Extract the (x, y) coordinate from the center of the cell holding the provided text.  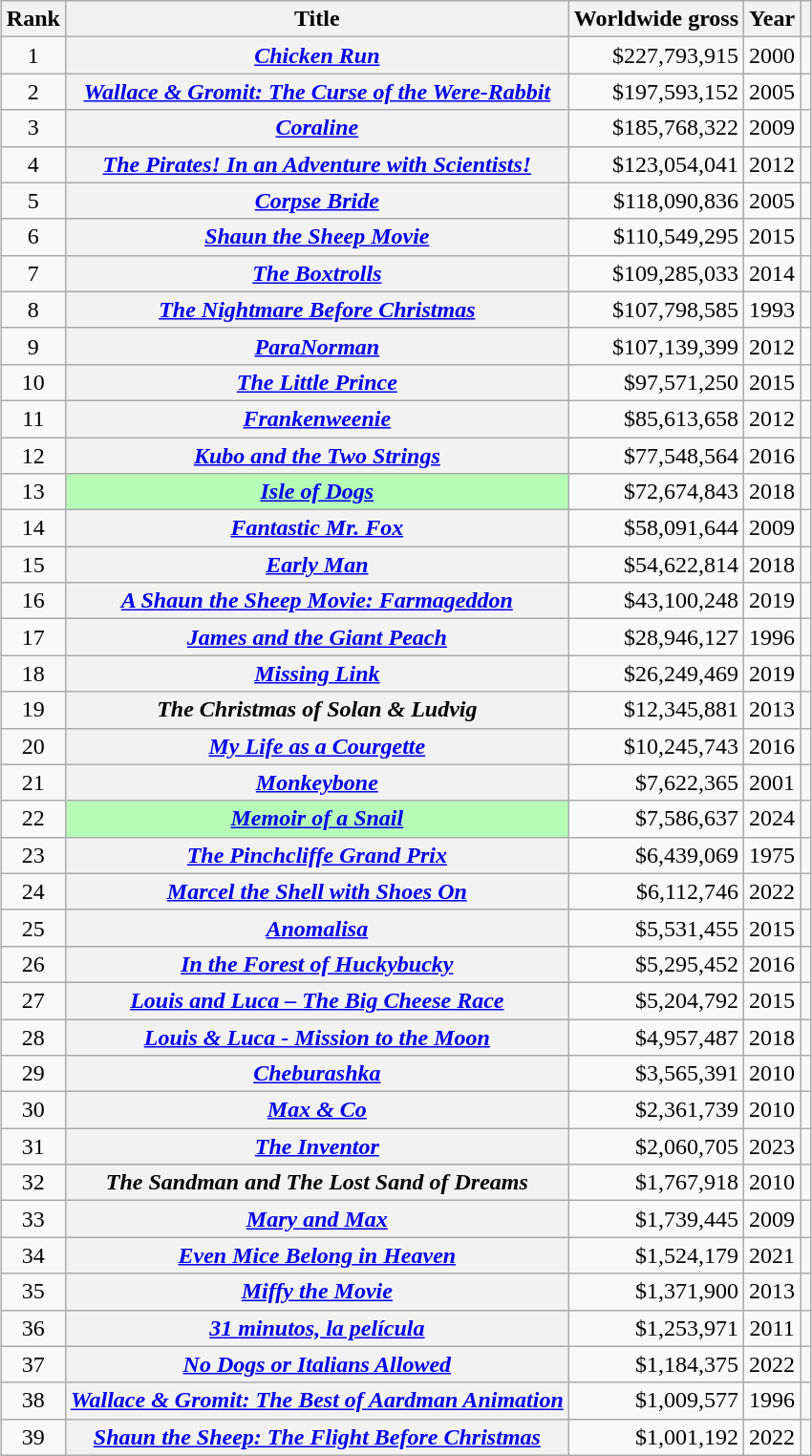
29 (32, 1074)
6 (32, 237)
$107,798,585 (655, 310)
$28,946,127 (655, 637)
$5,204,792 (655, 1000)
Coraline (317, 128)
Isle of Dogs (317, 492)
The Christmas of Solan & Ludvig (317, 710)
$227,793,915 (655, 55)
The Pinchcliffe Grand Prix (317, 855)
39 (32, 1437)
34 (32, 1255)
2023 (772, 1146)
17 (32, 637)
2001 (772, 782)
38 (32, 1401)
$1,009,577 (655, 1401)
$109,285,033 (655, 273)
$72,674,843 (655, 492)
25 (32, 928)
$197,593,152 (655, 92)
22 (32, 819)
Wallace & Gromit: The Curse of the Were-Rabbit (317, 92)
Frankenweenie (317, 418)
$7,622,365 (655, 782)
Fantastic Mr. Fox (317, 528)
2011 (772, 1328)
37 (32, 1364)
5 (32, 201)
$5,295,452 (655, 964)
$185,768,322 (655, 128)
$1,001,192 (655, 1437)
$12,345,881 (655, 710)
24 (32, 891)
1993 (772, 310)
Cheburashka (317, 1074)
$4,957,487 (655, 1037)
28 (32, 1037)
Corpse Bride (317, 201)
Wallace & Gromit: The Best of Aardman Animation (317, 1401)
$6,112,746 (655, 891)
31 (32, 1146)
The Little Prince (317, 382)
32 (32, 1183)
A Shaun the Sheep Movie: Farmageddon (317, 601)
21 (32, 782)
$97,571,250 (655, 382)
$2,361,739 (655, 1110)
12 (32, 456)
4 (32, 164)
27 (32, 1000)
No Dogs or Italians Allowed (317, 1364)
$123,054,041 (655, 164)
$1,739,445 (655, 1219)
The Sandman and The Lost Sand of Dreams (317, 1183)
2024 (772, 819)
1 (32, 55)
11 (32, 418)
Louis & Luca - Mission to the Moon (317, 1037)
$3,565,391 (655, 1074)
ParaNorman (317, 346)
9 (32, 346)
Year (772, 19)
Miffy the Movie (317, 1292)
2021 (772, 1255)
23 (32, 855)
$5,531,455 (655, 928)
Even Mice Belong in Heaven (317, 1255)
$6,439,069 (655, 855)
8 (32, 310)
3 (32, 128)
$43,100,248 (655, 601)
$7,586,637 (655, 819)
My Life as a Courgette (317, 746)
Memoir of a Snail (317, 819)
$1,184,375 (655, 1364)
$1,524,179 (655, 1255)
Rank (32, 19)
$54,622,814 (655, 565)
36 (32, 1328)
The Inventor (317, 1146)
Early Man (317, 565)
20 (32, 746)
33 (32, 1219)
$118,090,836 (655, 201)
Kubo and the Two Strings (317, 456)
2014 (772, 273)
26 (32, 964)
Max & Co (317, 1110)
Anomalisa (317, 928)
16 (32, 601)
$77,548,564 (655, 456)
13 (32, 492)
1975 (772, 855)
Worldwide gross (655, 19)
2 (32, 92)
Chicken Run (317, 55)
$1,371,900 (655, 1292)
7 (32, 273)
$58,091,644 (655, 528)
Missing Link (317, 674)
In the Forest of Huckybucky (317, 964)
Title (317, 19)
$10,245,743 (655, 746)
35 (32, 1292)
31 minutos, la película (317, 1328)
Louis and Luca – The Big Cheese Race (317, 1000)
2000 (772, 55)
$26,249,469 (655, 674)
The Pirates! In an Adventure with Scientists! (317, 164)
Shaun the Sheep: The Flight Before Christmas (317, 1437)
Mary and Max (317, 1219)
18 (32, 674)
15 (32, 565)
The Boxtrolls (317, 273)
$2,060,705 (655, 1146)
$1,253,971 (655, 1328)
Marcel the Shell with Shoes On (317, 891)
10 (32, 382)
Shaun the Sheep Movie (317, 237)
$107,139,399 (655, 346)
19 (32, 710)
Monkeybone (317, 782)
14 (32, 528)
30 (32, 1110)
$85,613,658 (655, 418)
The Nightmare Before Christmas (317, 310)
$110,549,295 (655, 237)
James and the Giant Peach (317, 637)
$1,767,918 (655, 1183)
